Scan for the cell matching the given text and deliver its (x, y) coordinate at center. 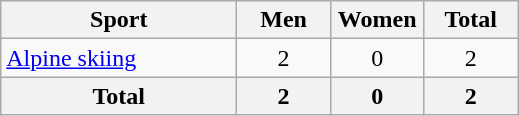
Sport (119, 20)
Men (284, 20)
Women (377, 20)
Alpine skiing (119, 58)
